Identify which cell holds the provided text, then report its [X, Y] central coordinate. 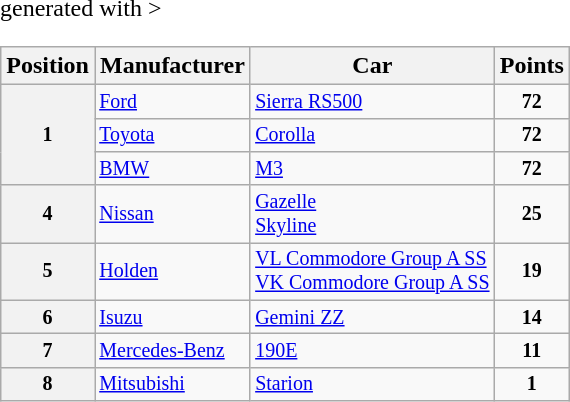
25 [532, 214]
Nissan [172, 214]
Toyota [172, 134]
Mercedes-Benz [172, 350]
Holden [172, 272]
Starion [372, 384]
BMW [172, 168]
19 [532, 272]
VL Commodore Group A SSVK Commodore Group A SS [372, 272]
190E [372, 350]
7 [48, 350]
11 [532, 350]
Points [532, 66]
6 [48, 316]
Mitsubishi [172, 384]
Position [48, 66]
Manufacturer [172, 66]
8 [48, 384]
14 [532, 316]
Isuzu [172, 316]
Sierra RS500 [372, 102]
5 [48, 272]
Ford [172, 102]
4 [48, 214]
M3 [372, 168]
GazelleSkyline [372, 214]
Corolla [372, 134]
Car [372, 66]
Gemini ZZ [372, 316]
